Return the [X, Y] coordinate for the center point of the cell that contains the specified text.  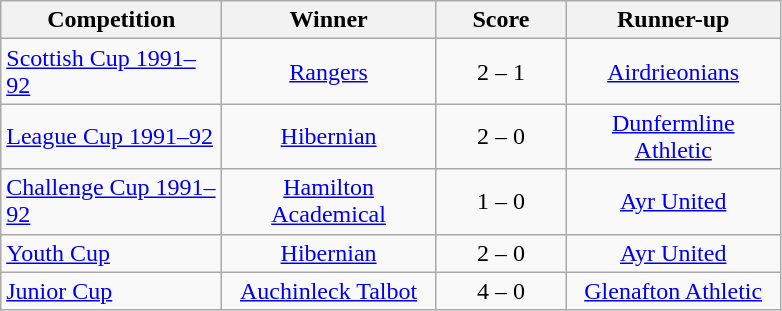
Rangers [329, 72]
1 – 0 [500, 202]
Junior Cup [112, 291]
4 – 0 [500, 291]
Challenge Cup 1991–92 [112, 202]
Youth Cup [112, 253]
Hamilton Academical [329, 202]
Winner [329, 20]
Airdrieonians [673, 72]
Runner-up [673, 20]
Scottish Cup 1991–92 [112, 72]
Auchinleck Talbot [329, 291]
Dunfermline Athletic [673, 136]
Score [500, 20]
Glenafton Athletic [673, 291]
2 – 1 [500, 72]
League Cup 1991–92 [112, 136]
Competition [112, 20]
